Pinpoint the cell where the given text exists, returning its (x, y) midpoint coordinate. 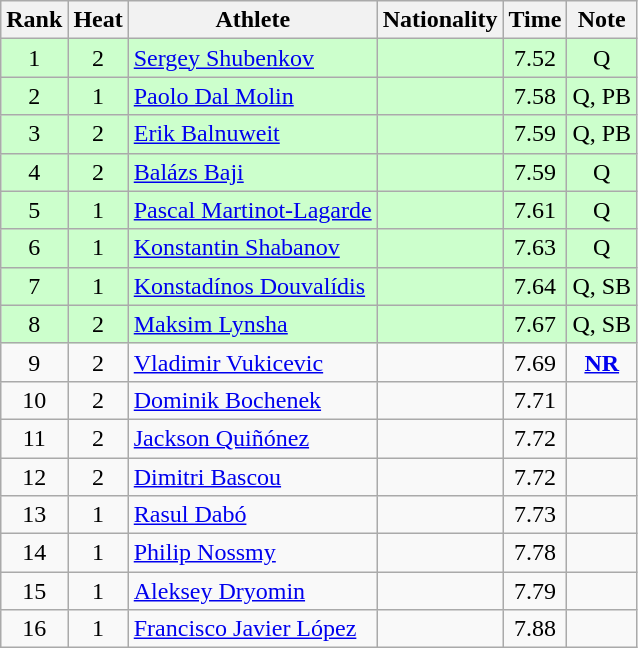
7.61 (535, 210)
16 (34, 629)
7.64 (535, 286)
14 (34, 553)
9 (34, 362)
Francisco Javier López (252, 629)
Dominik Bochenek (252, 400)
7.67 (535, 324)
Rasul Dabó (252, 515)
11 (34, 438)
Athlete (252, 20)
7.52 (535, 58)
Paolo Dal Molin (252, 96)
8 (34, 324)
Konstantin Shabanov (252, 248)
Aleksey Dryomin (252, 591)
Time (535, 20)
15 (34, 591)
10 (34, 400)
Vladimir Vukicevic (252, 362)
7.73 (535, 515)
Nationality (440, 20)
Rank (34, 20)
Sergey Shubenkov (252, 58)
NR (602, 362)
Erik Balnuweit (252, 134)
3 (34, 134)
Philip Nossmy (252, 553)
7.69 (535, 362)
12 (34, 477)
5 (34, 210)
Maksim Lynsha (252, 324)
Balázs Baji (252, 172)
Jackson Quiñónez (252, 438)
7.78 (535, 553)
Pascal Martinot-Lagarde (252, 210)
4 (34, 172)
Dimitri Bascou (252, 477)
7.79 (535, 591)
7.71 (535, 400)
Note (602, 20)
7 (34, 286)
7.88 (535, 629)
Konstadínos Douvalídis (252, 286)
Heat (98, 20)
7.58 (535, 96)
13 (34, 515)
7.63 (535, 248)
6 (34, 248)
